Determine the (X, Y) coordinate at the center of the cell enclosing the given text.  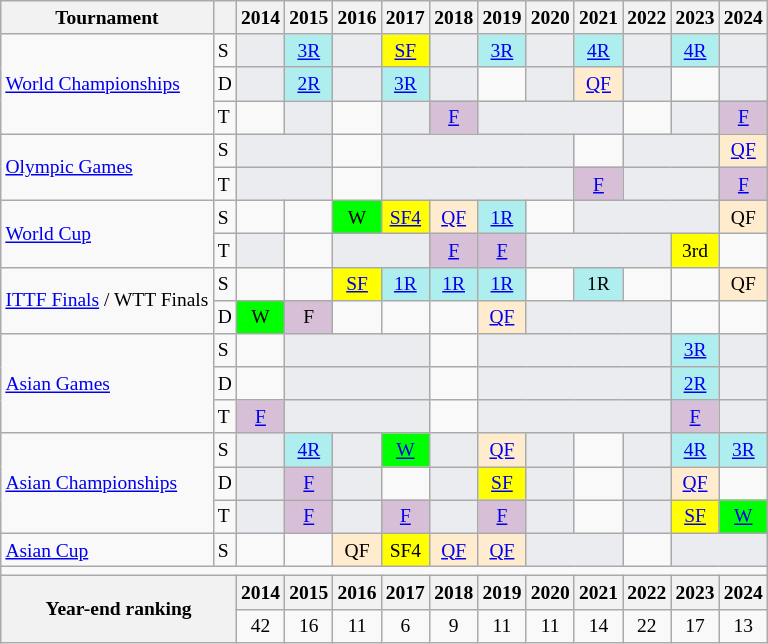
9 (453, 626)
22 (647, 626)
Asian Cup (107, 550)
42 (260, 626)
World Championships (107, 84)
World Cup (107, 234)
14 (598, 626)
16 (309, 626)
Tournament (107, 18)
Asian Games (107, 384)
Olympic Games (107, 168)
6 (405, 626)
17 (695, 626)
ITTF Finals / WTT Finals (107, 300)
13 (743, 626)
Asian Championships (107, 483)
Year-end ranking (119, 610)
3rd (695, 250)
